Output the (x, y) coordinate of the center of the cell containing the given text.  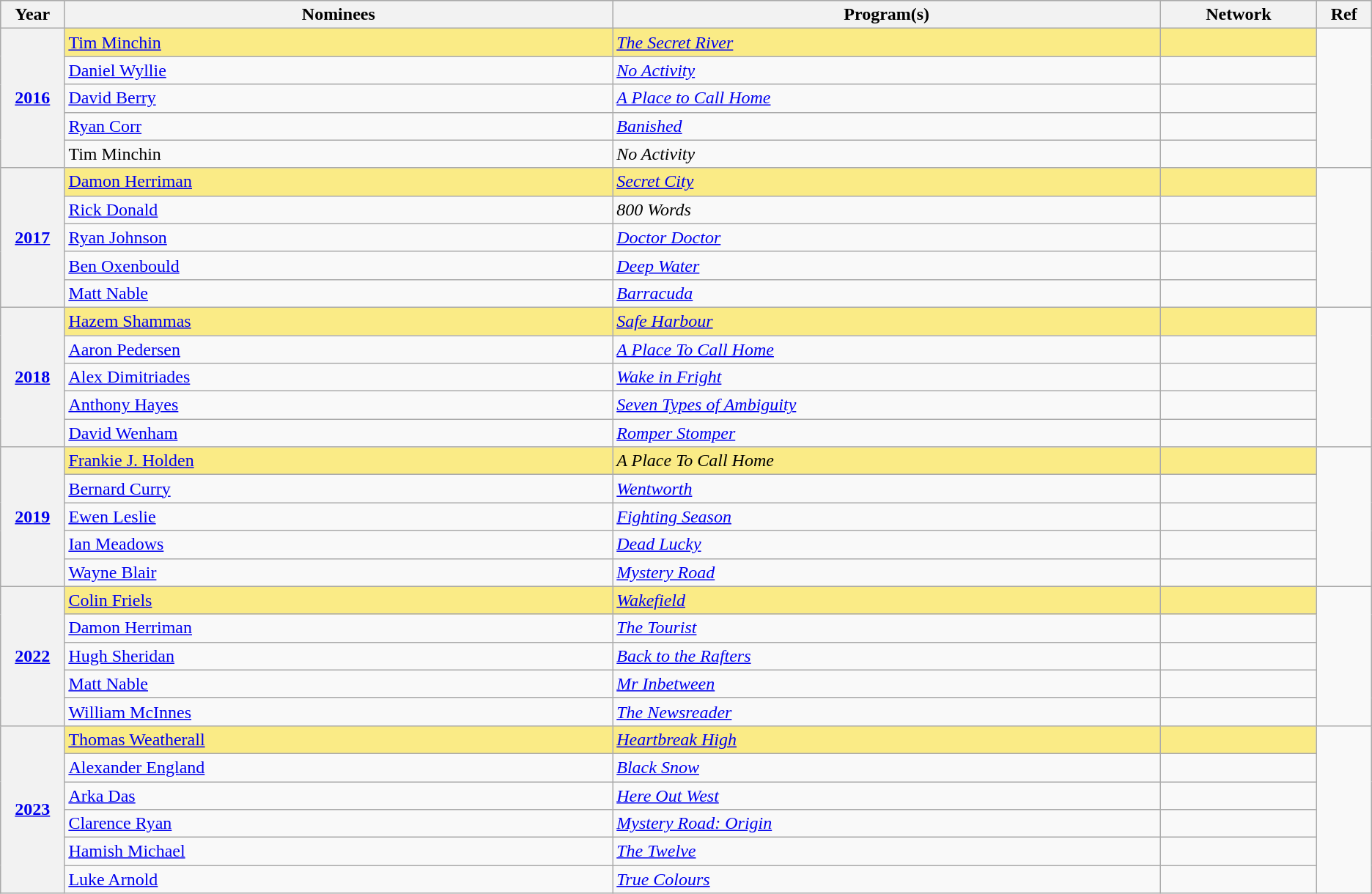
Ben Oxenbould (339, 265)
Back to the Rafters (887, 656)
Anthony Hayes (339, 405)
Safe Harbour (887, 321)
A Place to Call Home (887, 98)
Doctor Doctor (887, 237)
2016 (32, 98)
Wakefield (887, 600)
Arka Das (339, 795)
Mystery Road: Origin (887, 824)
Ryan Johnson (339, 237)
Daniel Wyllie (339, 70)
Dead Lucky (887, 544)
Thomas Weatherall (339, 739)
2019 (32, 517)
Year (32, 15)
Network (1239, 15)
Banished (887, 126)
Bernard Curry (339, 489)
Fighting Season (887, 517)
Hugh Sheridan (339, 656)
Rick Donald (339, 210)
David Berry (339, 98)
Aaron Pedersen (339, 350)
David Wenham (339, 433)
Hazem Shammas (339, 321)
Frankie J. Holden (339, 461)
Wake in Fright (887, 377)
Ryan Corr (339, 126)
Ian Meadows (339, 544)
Romper Stomper (887, 433)
Seven Types of Ambiguity (887, 405)
Mr Inbetween (887, 684)
Hamish Michael (339, 851)
Here Out West (887, 795)
2022 (32, 656)
Barracuda (887, 293)
The Secret River (887, 43)
800 Words (887, 210)
Secret City (887, 182)
Black Snow (887, 767)
Alex Dimitriades (339, 377)
Colin Friels (339, 600)
The Newsreader (887, 712)
Deep Water (887, 265)
Alexander England (339, 767)
Luke Arnold (339, 879)
Ewen Leslie (339, 517)
Heartbreak High (887, 739)
The Twelve (887, 851)
Wayne Blair (339, 572)
2023 (32, 809)
Ref (1344, 15)
True Colours (887, 879)
The Tourist (887, 628)
Program(s) (887, 15)
2018 (32, 377)
Mystery Road (887, 572)
Nominees (339, 15)
Clarence Ryan (339, 824)
2017 (32, 237)
William McInnes (339, 712)
Wentworth (887, 489)
